Pinpoint the cell where the given text exists, returning its [x, y] midpoint coordinate. 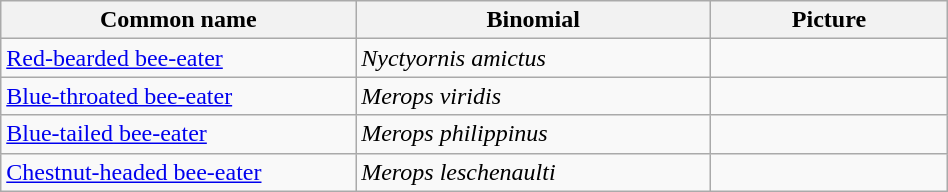
Binomial [534, 20]
Blue-tailed bee-eater [178, 134]
Nyctyornis amictus [534, 58]
Picture [830, 20]
Common name [178, 20]
Merops philippinus [534, 134]
Merops viridis [534, 96]
Merops leschenaulti [534, 172]
Blue-throated bee-eater [178, 96]
Chestnut-headed bee-eater [178, 172]
Red-bearded bee-eater [178, 58]
